Provide the [X, Y] coordinate of the cell's center where the given text is located.  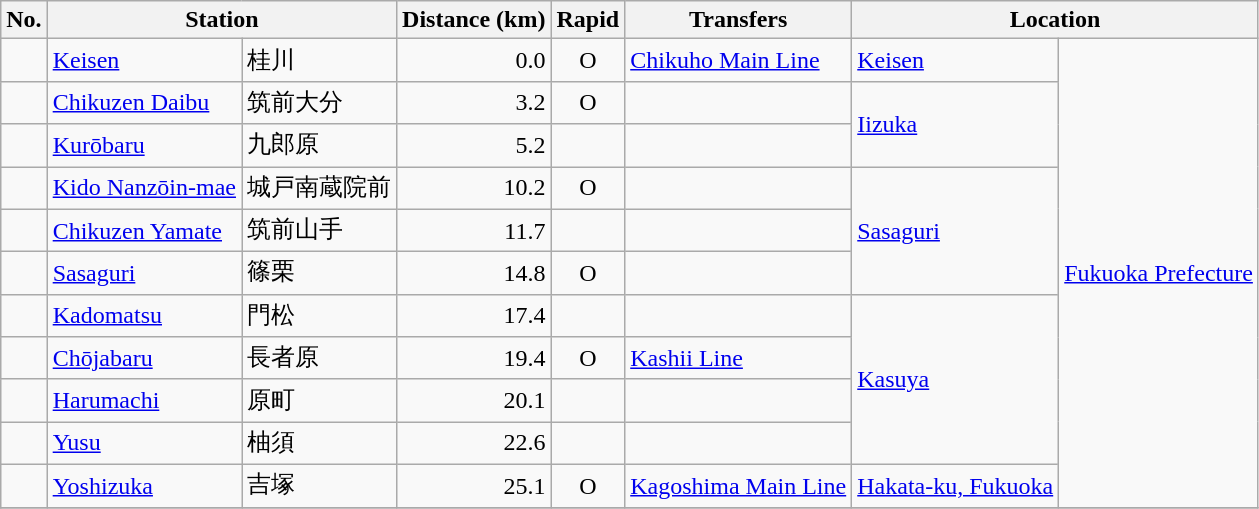
原町 [320, 400]
長者原 [320, 358]
吉塚 [320, 486]
Hakata-ku, Fukuoka [956, 486]
桂川 [320, 60]
Kagoshima Main Line [738, 486]
Kido Nanzōin-mae [144, 188]
筑前山手 [320, 230]
筑前大分 [320, 102]
Transfers [738, 20]
Yoshizuka [144, 486]
10.2 [474, 188]
17.4 [474, 316]
Harumachi [144, 400]
城戸南蔵院前 [320, 188]
Iizuka [956, 124]
九郎原 [320, 146]
Distance (km) [474, 20]
Fukuoka Prefecture [1159, 273]
0.0 [474, 60]
20.1 [474, 400]
25.1 [474, 486]
Chikuzen Yamate [144, 230]
11.7 [474, 230]
Chikuho Main Line [738, 60]
門松 [320, 316]
3.2 [474, 102]
19.4 [474, 358]
22.6 [474, 444]
Kashii Line [738, 358]
Chikuzen Daibu [144, 102]
Kadomatsu [144, 316]
Rapid [588, 20]
篠栗 [320, 274]
Kasuya [956, 379]
Yusu [144, 444]
Kurōbaru [144, 146]
Station [222, 20]
Chōjabaru [144, 358]
Location [1056, 20]
14.8 [474, 274]
柚須 [320, 444]
5.2 [474, 146]
No. [24, 20]
